Scan for the cell matching the given text and deliver its [X, Y] coordinate at center. 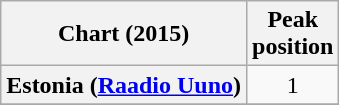
Estonia (Raadio Uuno) [124, 85]
Peakposition [293, 34]
1 [293, 85]
Chart (2015) [124, 34]
